Provide the (X, Y) coordinate of the cell's center where the given text is located.  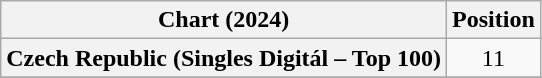
Czech Republic (Singles Digitál – Top 100) (224, 58)
Chart (2024) (224, 20)
11 (494, 58)
Position (494, 20)
